Extract the (X, Y) coordinate from the center of the cell holding the provided text.  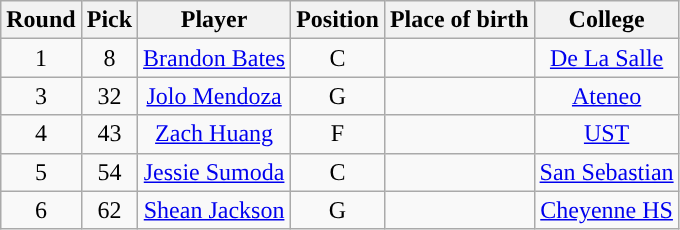
Pick (109, 20)
F (338, 134)
Jessie Sumoda (214, 172)
Zach Huang (214, 134)
4 (41, 134)
6 (41, 210)
8 (109, 58)
UST (606, 134)
Position (338, 20)
Ateneo (606, 96)
3 (41, 96)
1 (41, 58)
De La Salle (606, 58)
Place of birth (459, 20)
College (606, 20)
43 (109, 134)
Cheyenne HS (606, 210)
Shean Jackson (214, 210)
Brandon Bates (214, 58)
32 (109, 96)
Jolo Mendoza (214, 96)
San Sebastian (606, 172)
5 (41, 172)
54 (109, 172)
Round (41, 20)
62 (109, 210)
Player (214, 20)
